Pinpoint the cell where the given text exists, returning its [x, y] midpoint coordinate. 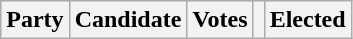
Party [35, 20]
Elected [308, 20]
Votes [220, 20]
Candidate [128, 20]
